Pinpoint the cell where the given text exists, returning its (x, y) midpoint coordinate. 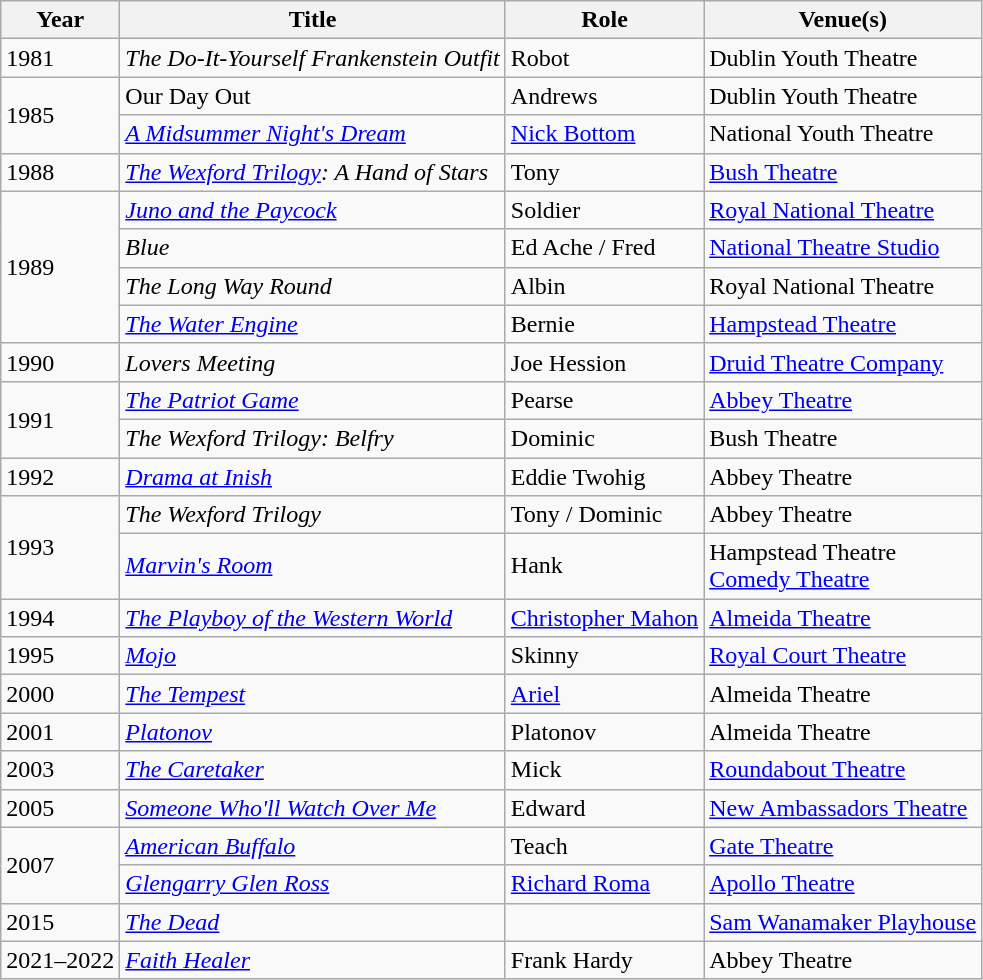
Frank Hardy (604, 960)
Mojo (313, 656)
Pearse (604, 400)
A Midsummer Night's Dream (313, 134)
Richard Roma (604, 884)
Glengarry Glen Ross (313, 884)
National Youth Theatre (843, 134)
Juno and the Paycock (313, 210)
Someone Who'll Watch Over Me (313, 808)
2000 (60, 694)
The Playboy of the Western World (313, 618)
Hank (604, 566)
The Caretaker (313, 770)
Venue(s) (843, 20)
Tony / Dominic (604, 515)
New Ambassadors Theatre (843, 808)
1994 (60, 618)
Tony (604, 172)
1988 (60, 172)
The Wexford Trilogy (313, 515)
Title (313, 20)
The Patriot Game (313, 400)
Hampstead Theatre (843, 324)
American Buffalo (313, 846)
2005 (60, 808)
Royal Court Theatre (843, 656)
Hampstead TheatreComedy Theatre (843, 566)
The Water Engine (313, 324)
1989 (60, 267)
1990 (60, 362)
The Wexford Trilogy: Belfry (313, 438)
1992 (60, 477)
Dominic (604, 438)
Skinny (604, 656)
2003 (60, 770)
Roundabout Theatre (843, 770)
Faith Healer (313, 960)
Albin (604, 286)
Ed Ache / Fred (604, 248)
2015 (60, 922)
2021–2022 (60, 960)
1993 (60, 548)
Mick (604, 770)
Gate Theatre (843, 846)
Nick Bottom (604, 134)
Apollo Theatre (843, 884)
The Tempest (313, 694)
Blue (313, 248)
Druid Theatre Company (843, 362)
The Do-It-Yourself Frankenstein Outfit (313, 58)
Year (60, 20)
1991 (60, 419)
Joe Hession (604, 362)
Andrews (604, 96)
2007 (60, 865)
1981 (60, 58)
1985 (60, 115)
Ariel (604, 694)
Bernie (604, 324)
Marvin's Room (313, 566)
2001 (60, 732)
The Wexford Trilogy: A Hand of Stars (313, 172)
The Dead (313, 922)
Role (604, 20)
Eddie Twohig (604, 477)
1995 (60, 656)
Teach (604, 846)
National Theatre Studio (843, 248)
Christopher Mahon (604, 618)
Drama at Inish (313, 477)
Sam Wanamaker Playhouse (843, 922)
Lovers Meeting (313, 362)
Edward (604, 808)
The Long Way Round (313, 286)
Our Day Out (313, 96)
Soldier (604, 210)
Robot (604, 58)
